Return the (x, y) coordinate for the center point of the cell that contains the specified text.  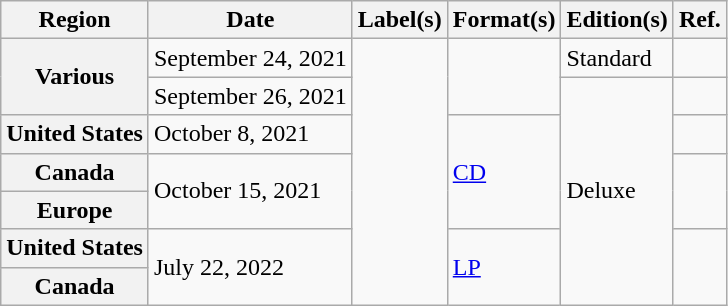
Various (75, 77)
Label(s) (400, 20)
October 8, 2021 (250, 134)
Date (250, 20)
Format(s) (504, 20)
Region (75, 20)
LP (504, 267)
Deluxe (617, 191)
Standard (617, 58)
Europe (75, 210)
Ref. (700, 20)
September 24, 2021 (250, 58)
July 22, 2022 (250, 267)
September 26, 2021 (250, 96)
CD (504, 172)
Edition(s) (617, 20)
October 15, 2021 (250, 191)
